Return [X, Y] of the center of cell containing provided text 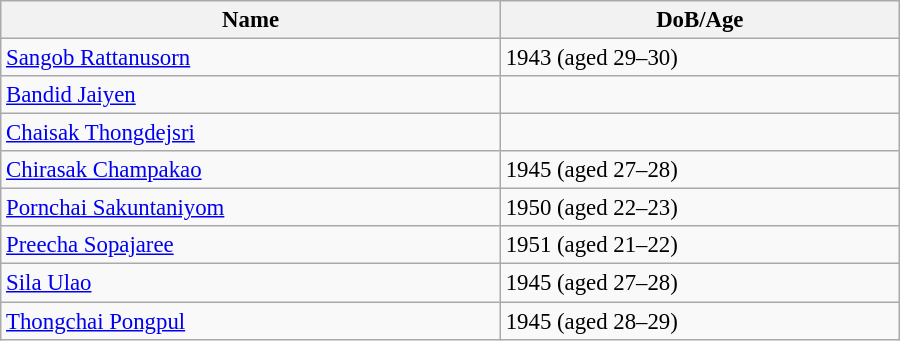
DoB/Age [700, 20]
Preecha Sopajaree [251, 245]
1945 (aged 28–29) [700, 321]
1951 (aged 21–22) [700, 245]
Thongchai Pongpul [251, 321]
Bandid Jaiyen [251, 95]
Chaisak Thongdejsri [251, 133]
Name [251, 20]
1943 (aged 29–30) [700, 58]
Pornchai Sakuntaniyom [251, 208]
Sila Ulao [251, 283]
Chirasak Champakao [251, 170]
1950 (aged 22–23) [700, 208]
Sangob Rattanusorn [251, 58]
